Return the [X, Y] coordinate for the center point of the cell that contains the specified text.  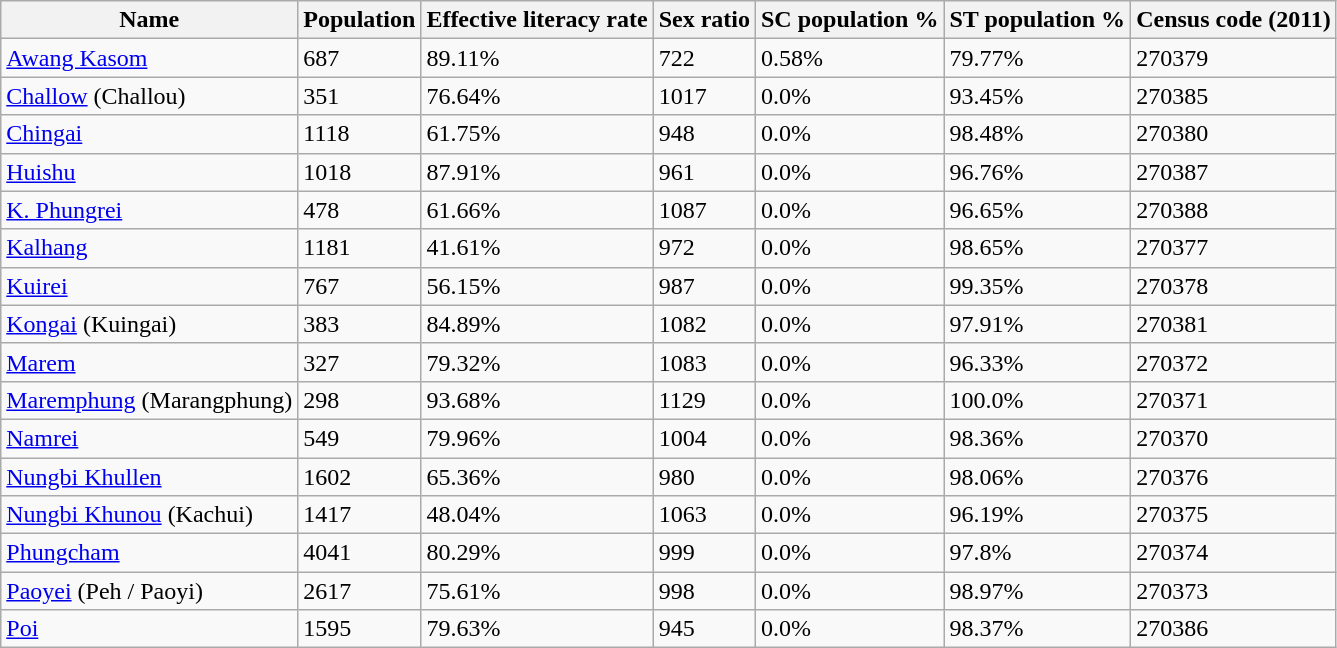
1417 [360, 515]
79.63% [537, 629]
98.65% [1038, 248]
270379 [1234, 58]
61.75% [537, 134]
1118 [360, 134]
98.37% [1038, 629]
99.35% [1038, 286]
Effective literacy rate [537, 20]
1602 [360, 477]
Awang Kasom [150, 58]
270376 [1234, 477]
351 [360, 96]
4041 [360, 553]
961 [704, 172]
270386 [1234, 629]
41.61% [537, 248]
Kongai (Kuingai) [150, 324]
Sex ratio [704, 20]
97.91% [1038, 324]
270385 [1234, 96]
Kalhang [150, 248]
Marem [150, 362]
999 [704, 553]
1063 [704, 515]
98.36% [1038, 438]
97.8% [1038, 553]
270374 [1234, 553]
80.29% [537, 553]
298 [360, 400]
65.36% [537, 477]
Kuirei [150, 286]
270380 [1234, 134]
998 [704, 591]
270372 [1234, 362]
Namrei [150, 438]
48.04% [537, 515]
1004 [704, 438]
0.58% [849, 58]
96.19% [1038, 515]
Population [360, 20]
1595 [360, 629]
270378 [1234, 286]
79.77% [1038, 58]
76.64% [537, 96]
87.91% [537, 172]
549 [360, 438]
75.61% [537, 591]
270377 [1234, 248]
722 [704, 58]
96.33% [1038, 362]
Name [150, 20]
93.68% [537, 400]
98.48% [1038, 134]
61.66% [537, 210]
K. Phungrei [150, 210]
98.06% [1038, 477]
270388 [1234, 210]
79.32% [537, 362]
270371 [1234, 400]
270387 [1234, 172]
270370 [1234, 438]
270375 [1234, 515]
Challow (Challou) [150, 96]
687 [360, 58]
Phungcham [150, 553]
767 [360, 286]
1083 [704, 362]
478 [360, 210]
2617 [360, 591]
270381 [1234, 324]
Nungbi Khunou (Kachui) [150, 515]
327 [360, 362]
Census code (2011) [1234, 20]
945 [704, 629]
270373 [1234, 591]
56.15% [537, 286]
ST population % [1038, 20]
100.0% [1038, 400]
1181 [360, 248]
Maremphung (Marangphung) [150, 400]
987 [704, 286]
Chingai [150, 134]
980 [704, 477]
84.89% [537, 324]
96.76% [1038, 172]
SC population % [849, 20]
Paoyei (Peh / Paoyi) [150, 591]
Poi [150, 629]
Nungbi Khullen [150, 477]
972 [704, 248]
96.65% [1038, 210]
1082 [704, 324]
98.97% [1038, 591]
1018 [360, 172]
89.11% [537, 58]
1129 [704, 400]
1087 [704, 210]
383 [360, 324]
79.96% [537, 438]
Huishu [150, 172]
1017 [704, 96]
93.45% [1038, 96]
948 [704, 134]
